Locate the cell with the specified text and output its (X, Y) center coordinate. 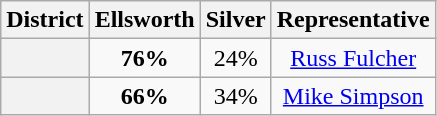
Representative (353, 20)
Ellsworth (144, 20)
76% (144, 58)
24% (236, 58)
Silver (236, 20)
34% (236, 96)
Russ Fulcher (353, 58)
Mike Simpson (353, 96)
District (45, 20)
66% (144, 96)
